Provide the [X, Y] coordinate of the cell's center where the given text is located.  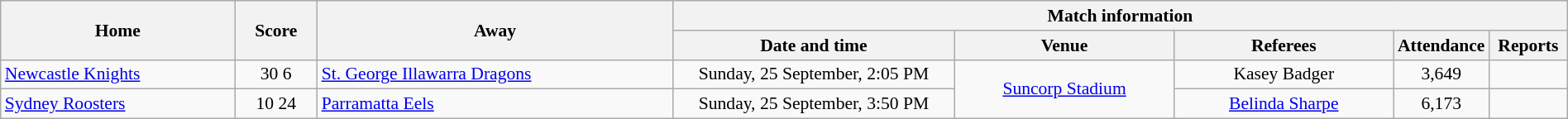
Sydney Roosters [117, 104]
Date and time [814, 45]
Parramatta Eels [495, 104]
Home [117, 30]
6,173 [1441, 104]
Kasey Badger [1284, 74]
Venue [1064, 45]
Sunday, 25 September, 3:50 PM [814, 104]
Score [276, 30]
10 24 [276, 104]
Reports [1528, 45]
Attendance [1441, 45]
Match information [1120, 16]
3,649 [1441, 74]
Newcastle Knights [117, 74]
30 6 [276, 74]
Belinda Sharpe [1284, 104]
Suncorp Stadium [1064, 89]
Referees [1284, 45]
Sunday, 25 September, 2:05 PM [814, 74]
St. George Illawarra Dragons [495, 74]
Away [495, 30]
